Identify which cell holds the provided text, then report its (x, y) central coordinate. 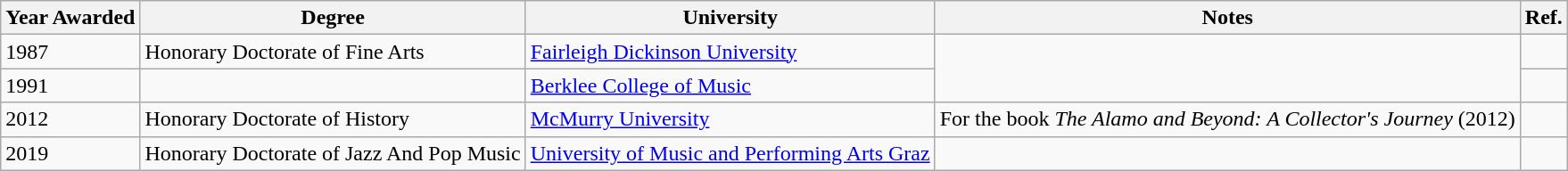
Ref. (1543, 18)
2012 (70, 119)
Fairleigh Dickinson University (730, 52)
Honorary Doctorate of History (333, 119)
1991 (70, 85)
2019 (70, 153)
Notes (1227, 18)
Year Awarded (70, 18)
University of Music and Performing Arts Graz (730, 153)
Berklee College of Music (730, 85)
University (730, 18)
For the book The Alamo and Beyond: A Collector's Journey (2012) (1227, 119)
Honorary Doctorate of Fine Arts (333, 52)
Degree (333, 18)
McMurry University (730, 119)
Honorary Doctorate of Jazz And Pop Music (333, 153)
1987 (70, 52)
